Provide the [X, Y] coordinate of the cell's center where the given text is located.  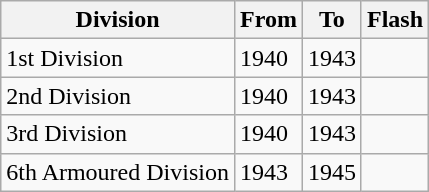
To [332, 20]
3rd Division [118, 134]
Flash [394, 20]
From [268, 20]
6th Armoured Division [118, 172]
1st Division [118, 58]
1945 [332, 172]
2nd Division [118, 96]
Division [118, 20]
